Extract the [x, y] coordinate from the center of the cell holding the provided text.  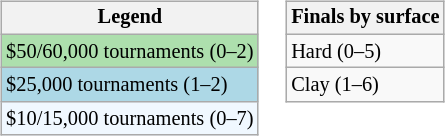
$50/60,000 tournaments (0–2) [130, 51]
Finals by surface [365, 18]
Legend [130, 18]
$25,000 tournaments (1–2) [130, 85]
$10/15,000 tournaments (0–7) [130, 119]
Hard (0–5) [365, 51]
Clay (1–6) [365, 85]
